Determine the [x, y] coordinate at the center of the cell enclosing the given text.  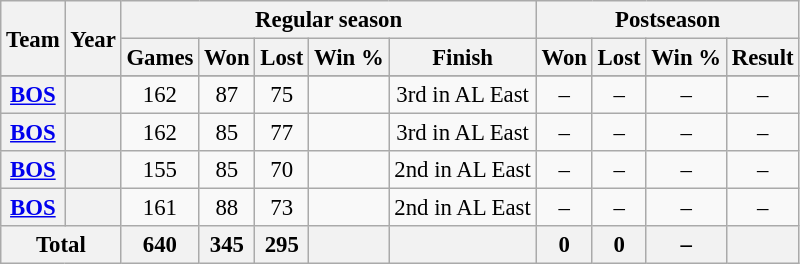
Postseason [668, 20]
345 [227, 245]
70 [282, 170]
Regular season [328, 20]
Result [762, 58]
77 [282, 133]
161 [160, 208]
Total [61, 245]
295 [282, 245]
155 [160, 170]
Team [33, 38]
75 [282, 95]
Year [93, 38]
Finish [462, 58]
88 [227, 208]
Games [160, 58]
87 [227, 95]
640 [160, 245]
73 [282, 208]
